Return the [X, Y] coordinate for the center point of the cell that contains the specified text.  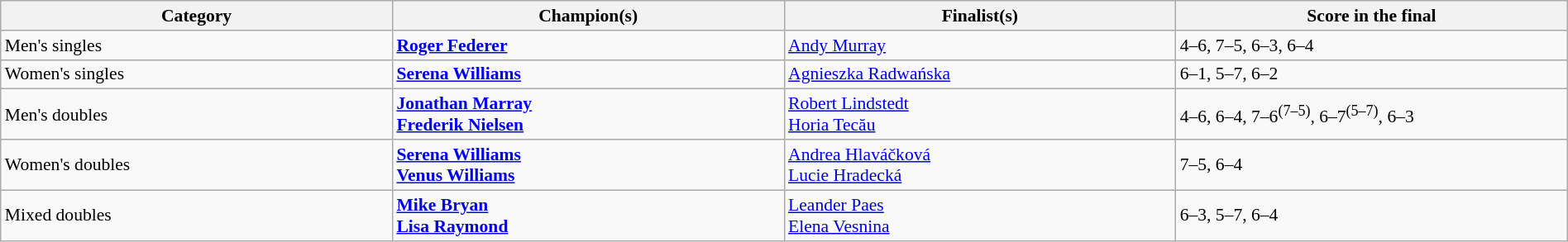
Mike Bryan Lisa Raymond [588, 215]
7–5, 6–4 [1372, 165]
Women's singles [197, 74]
Roger Federer [588, 45]
Score in the final [1372, 16]
Serena Williams [588, 74]
Category [197, 16]
Finalist(s) [980, 16]
Robert Lindstedt Horia Tecău [980, 114]
Agnieszka Radwańska [980, 74]
Mixed doubles [197, 215]
Men's doubles [197, 114]
Men's singles [197, 45]
Jonathan Marray Frederik Nielsen [588, 114]
4–6, 7–5, 6–3, 6–4 [1372, 45]
6–3, 5–7, 6–4 [1372, 215]
6–1, 5–7, 6–2 [1372, 74]
4–6, 6–4, 7–6(7–5), 6–7(5–7), 6–3 [1372, 114]
Andy Murray [980, 45]
Champion(s) [588, 16]
Leander Paes Elena Vesnina [980, 215]
Andrea Hlaváčková Lucie Hradecká [980, 165]
Women's doubles [197, 165]
Serena Williams Venus Williams [588, 165]
